Determine the [X, Y] coordinate at the center of the cell enclosing the given text.  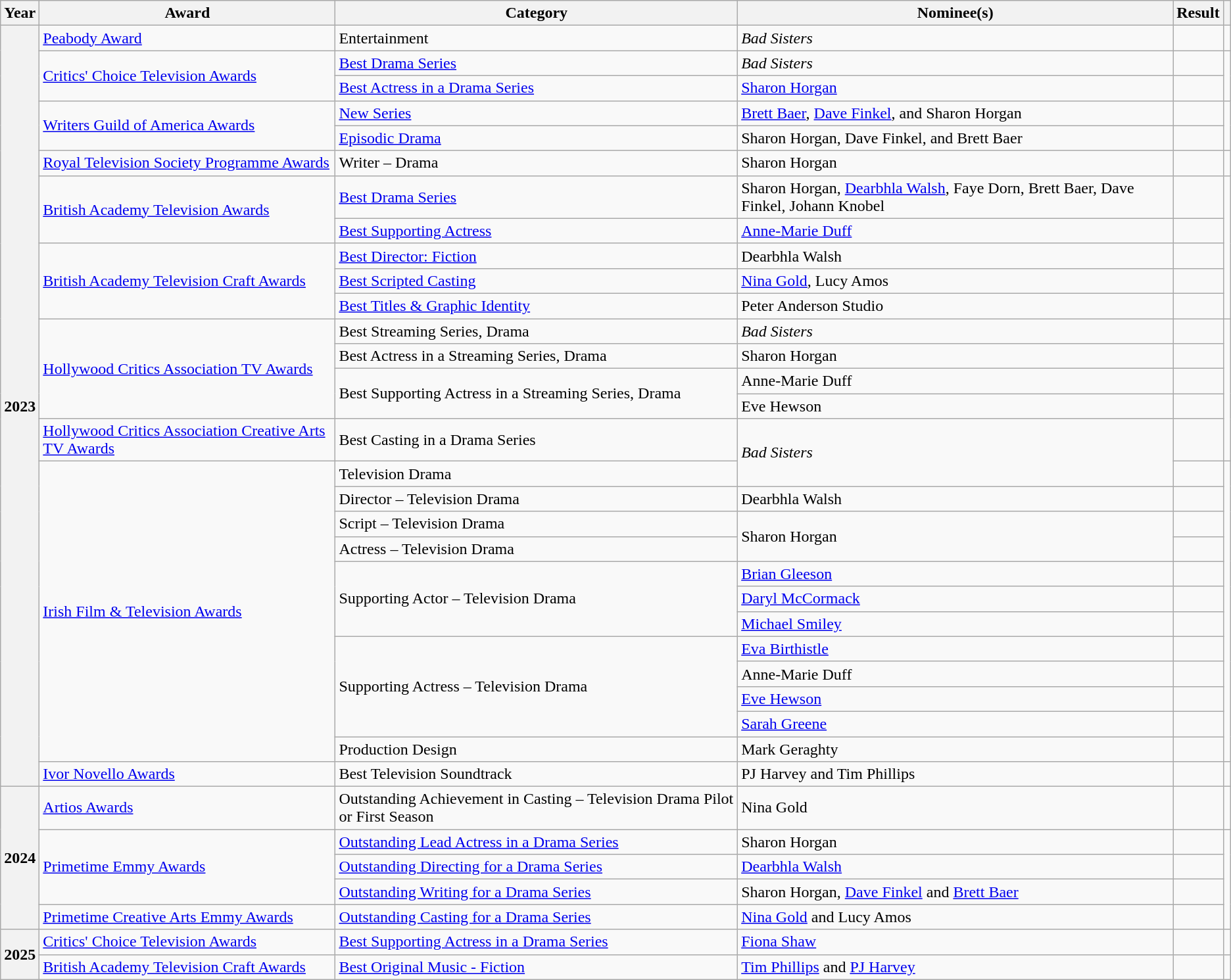
Sharon Horgan, Dave Finkel and Brett Baer [955, 892]
Television Drama [537, 474]
Best Titles & Graphic Identity [537, 306]
Primetime Emmy Awards [187, 867]
PJ Harvey and Tim Phillips [955, 774]
Outstanding Casting for a Drama Series [537, 917]
2024 [20, 858]
Hollywood Critics Association TV Awards [187, 368]
Script – Television Drama [537, 524]
Brett Baer, Dave Finkel, and Sharon Horgan [955, 113]
2025 [20, 954]
Production Design [537, 749]
Artios Awards [187, 808]
New Series [537, 113]
Nina Gold, Lucy Amos [955, 281]
Nina Gold [955, 808]
Best Supporting Actress in a Streaming Series, Drama [537, 394]
Outstanding Lead Actress in a Drama Series [537, 842]
Year [20, 13]
Nominee(s) [955, 13]
Sharon Horgan, Dearbhla Walsh, Faye Dorn, Brett Baer, Dave Finkel, Johann Knobel [955, 197]
Best Supporting Actress in a Drama Series [537, 942]
Ivor Novello Awards [187, 774]
Peter Anderson Studio [955, 306]
Award [187, 13]
Fiona Shaw [955, 942]
Outstanding Directing for a Drama Series [537, 867]
Sharon Horgan, Dave Finkel, and Brett Baer [955, 138]
Supporting Actor – Television Drama [537, 599]
British Academy Television Awards [187, 209]
Director – Television Drama [537, 499]
Best Director: Fiction [537, 256]
Nina Gold and Lucy Amos [955, 917]
Best Actress in a Drama Series [537, 88]
Peabody Award [187, 38]
Hollywood Critics Association Creative Arts TV Awards [187, 440]
Best Original Music - Fiction [537, 967]
Best Casting in a Drama Series [537, 440]
Outstanding Writing for a Drama Series [537, 892]
Writer – Drama [537, 163]
Actress – Television Drama [537, 549]
Best Supporting Actress [537, 231]
2023 [20, 406]
Best Streaming Series, Drama [537, 331]
Tim Phillips and PJ Harvey [955, 967]
Brian Gleeson [955, 574]
Mark Geraghty [955, 749]
Supporting Actress – Television Drama [537, 686]
Primetime Creative Arts Emmy Awards [187, 917]
Sarah Greene [955, 724]
Best Scripted Casting [537, 281]
Writers Guild of America Awards [187, 126]
Daryl McCormack [955, 599]
Best Television Soundtrack [537, 774]
Michael Smiley [955, 624]
Episodic Drama [537, 138]
Outstanding Achievement in Casting – Television Drama Pilot or First Season [537, 808]
Eva Birthistle [955, 649]
Royal Television Society Programme Awards [187, 163]
Irish Film & Television Awards [187, 611]
Category [537, 13]
Best Actress in a Streaming Series, Drama [537, 356]
Entertainment [537, 38]
Result [1198, 13]
